Search for the cell housing the specified text and yield its [x, y] center coordinate. 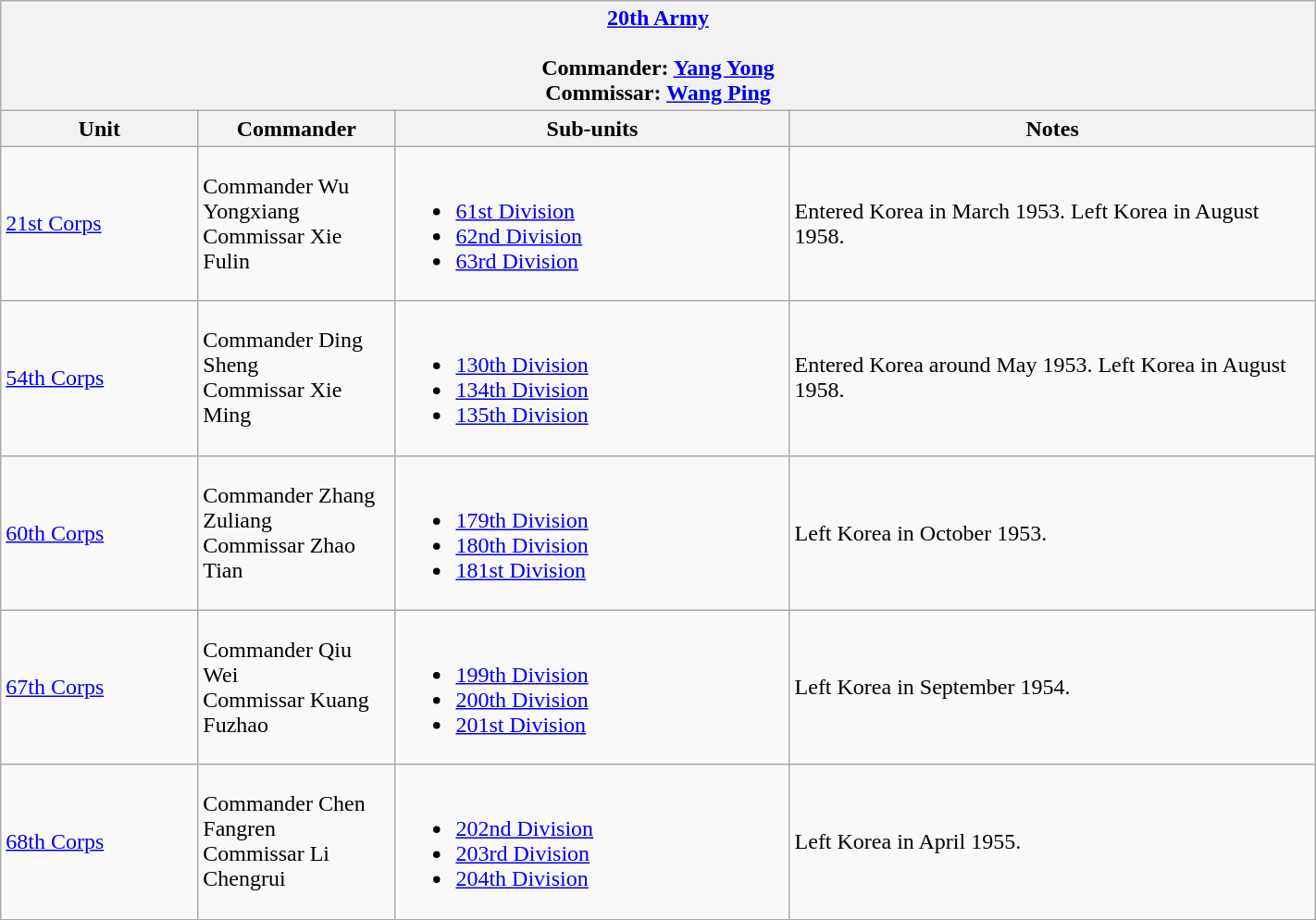
67th Corps [100, 687]
202nd Division203rd Division204th Division [592, 842]
68th Corps [100, 842]
Commander Zhang ZuliangCommissar Zhao Tian [296, 533]
60th Corps [100, 533]
20th ArmyCommander: Yang Yong Commissar: Wang Ping [658, 56]
Left Korea in October 1953. [1052, 533]
Notes [1052, 129]
130th Division134th Division135th Division [592, 378]
Left Korea in April 1955. [1052, 842]
Commander Ding ShengCommissar Xie Ming [296, 378]
Commander [296, 129]
Unit [100, 129]
Sub-units [592, 129]
Commander Wu YongxiangCommissar Xie Fulin [296, 224]
Left Korea in September 1954. [1052, 687]
61st Division62nd Division63rd Division [592, 224]
199th Division200th Division201st Division [592, 687]
Commander Chen FangrenCommissar Li Chengrui [296, 842]
54th Corps [100, 378]
179th Division180th Division181st Division [592, 533]
Commander Qiu WeiCommissar Kuang Fuzhao [296, 687]
Entered Korea in March 1953. Left Korea in August 1958. [1052, 224]
21st Corps [100, 224]
Entered Korea around May 1953. Left Korea in August 1958. [1052, 378]
